Locate the cell with the specified text and output its [X, Y] center coordinate. 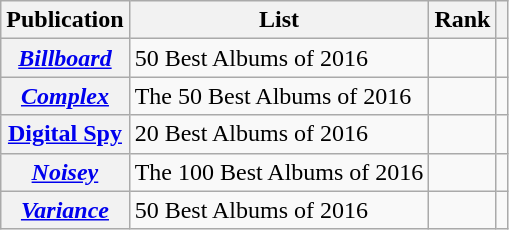
Noisey [65, 172]
Publication [65, 20]
Variance [65, 210]
Digital Spy [65, 134]
20 Best Albums of 2016 [279, 134]
Complex [65, 96]
Rank [462, 20]
The 50 Best Albums of 2016 [279, 96]
List [279, 20]
Billboard [65, 58]
The 100 Best Albums of 2016 [279, 172]
